Scan for the cell matching the given text and deliver its (X, Y) coordinate at center. 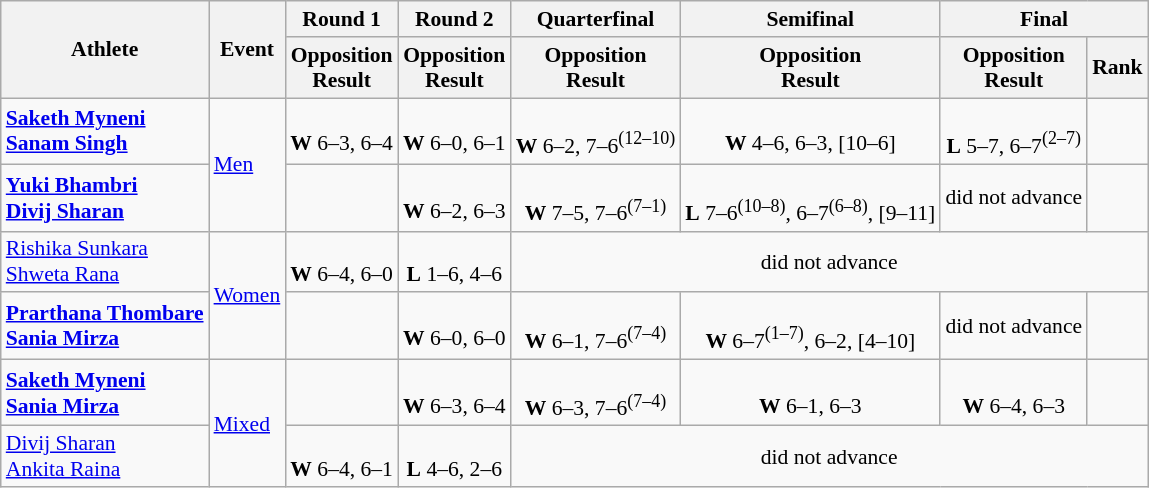
W 6–1, 6–3 (810, 392)
Event (248, 50)
W 6–1, 7–6(7–4) (596, 326)
L 4–6, 2–6 (454, 456)
W 6–0, 6–1 (454, 132)
W 4–6, 6–3, [10–6] (810, 132)
Yuki BhambriDivij Sharan (105, 198)
L 1–6, 4–6 (454, 262)
Divij SharanAnkita Raina (105, 456)
W 6–2, 7–6(12–10) (596, 132)
W 6–4, 6–1 (342, 456)
Saketh MyneniSania Mirza (105, 392)
Semifinal (810, 19)
Women (248, 296)
L 5–7, 6–7(2–7) (1014, 132)
W 6–7(1–7), 6–2, [4–10] (810, 326)
L 7–6(10–8), 6–7(6–8), [9–11] (810, 198)
Quarterfinal (596, 19)
Rank (1118, 68)
Round 1 (342, 19)
Mixed (248, 423)
W 6–4, 6–0 (342, 262)
W 6–2, 6–3 (454, 198)
Final (1044, 19)
Round 2 (454, 19)
W 6–0, 6–0 (454, 326)
Men (248, 165)
W 6–3, 7–6(7–4) (596, 392)
Athlete (105, 50)
W 7–5, 7–6(7–1) (596, 198)
W 6–4, 6–3 (1014, 392)
Saketh MyneniSanam Singh (105, 132)
Rishika SunkaraShweta Rana (105, 262)
Prarthana ThombareSania Mirza (105, 326)
